Pinpoint the cell where the given text exists, returning its [x, y] midpoint coordinate. 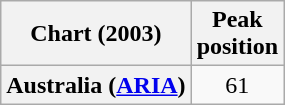
Peakposition [237, 34]
Chart (2003) [96, 34]
Australia (ARIA) [96, 85]
61 [237, 85]
